Search for the cell housing the specified text and yield its (X, Y) center coordinate. 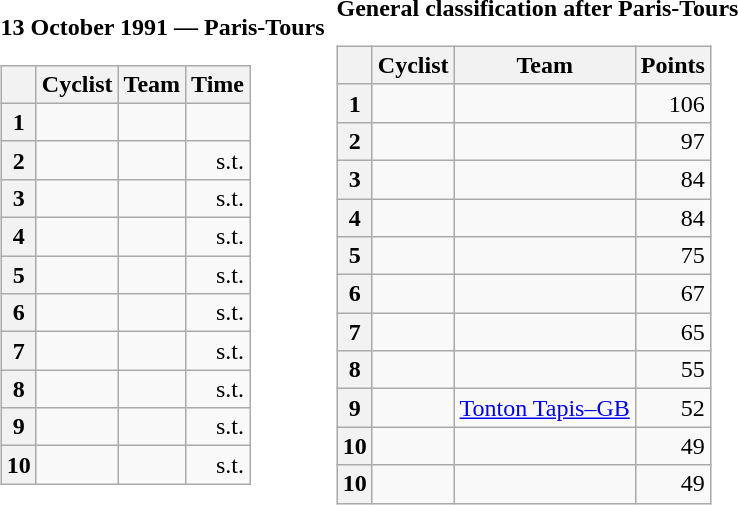
65 (672, 332)
52 (672, 408)
106 (672, 103)
67 (672, 294)
55 (672, 370)
75 (672, 256)
97 (672, 141)
Time (218, 84)
Points (672, 65)
Tonton Tapis–GB (544, 408)
